Capture the cell that displays the provided text and extract its (x, y) central coordinate. 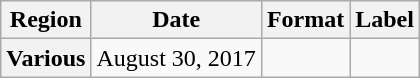
Format (305, 20)
August 30, 2017 (176, 58)
Date (176, 20)
Label (385, 20)
Various (46, 58)
Region (46, 20)
